Determine the (x, y) coordinate at the center of the cell enclosing the given text.  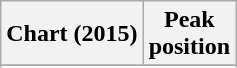
Peakposition (189, 34)
Chart (2015) (72, 34)
